Find where the given text appears and provide that cell's center as [x, y] coordinate. 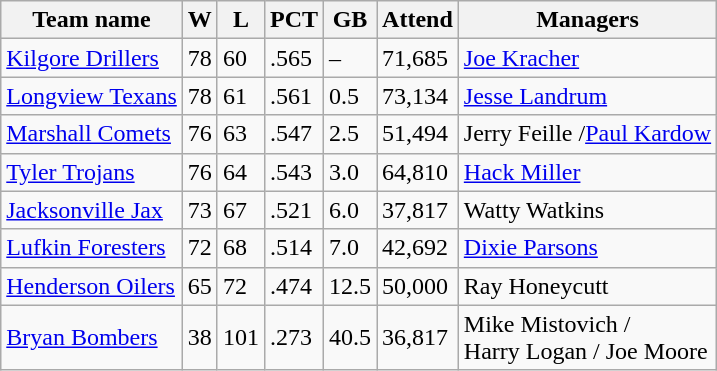
.565 [294, 58]
63 [240, 134]
.547 [294, 134]
Managers [587, 20]
7.0 [350, 248]
3.0 [350, 172]
73,134 [418, 96]
Hack Miller [587, 172]
42,692 [418, 248]
.521 [294, 210]
Bryan Bombers [92, 338]
61 [240, 96]
.273 [294, 338]
Mike Mistovich / Harry Logan / Joe Moore [587, 338]
.474 [294, 286]
Jacksonville Jax [92, 210]
.514 [294, 248]
Ray Honeycutt [587, 286]
2.5 [350, 134]
W [200, 20]
Team name [92, 20]
Joe Kracher [587, 58]
6.0 [350, 210]
.543 [294, 172]
38 [200, 338]
Jesse Landrum [587, 96]
67 [240, 210]
Henderson Oilers [92, 286]
51,494 [418, 134]
Tyler Trojans [92, 172]
60 [240, 58]
36,817 [418, 338]
37,817 [418, 210]
71,685 [418, 58]
Marshall Comets [92, 134]
Lufkin Foresters [92, 248]
65 [200, 286]
101 [240, 338]
Kilgore Drillers [92, 58]
73 [200, 210]
.561 [294, 96]
Dixie Parsons [587, 248]
64,810 [418, 172]
0.5 [350, 96]
Watty Watkins [587, 210]
Longview Texans [92, 96]
PCT [294, 20]
50,000 [418, 286]
– [350, 58]
68 [240, 248]
40.5 [350, 338]
L [240, 20]
12.5 [350, 286]
Jerry Feille /Paul Kardow [587, 134]
GB [350, 20]
64 [240, 172]
Attend [418, 20]
